For the text-containing cell, return its midpoint in (x, y) coordinate format. 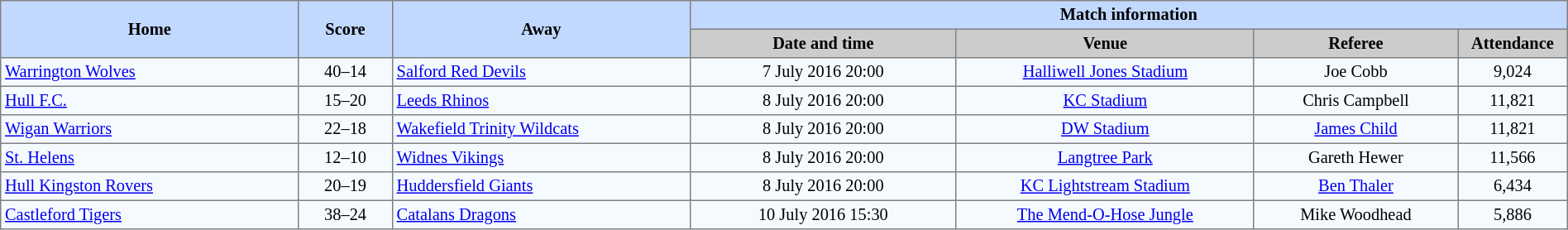
Match information (1128, 15)
Attendance (1513, 43)
Huddersfield Giants (541, 186)
11,566 (1513, 157)
Widnes Vikings (541, 157)
KC Stadium (1105, 100)
Home (150, 30)
10 July 2016 15:30 (823, 214)
Catalans Dragons (541, 214)
Joe Cobb (1355, 72)
Leeds Rhinos (541, 100)
Halliwell Jones Stadium (1105, 72)
Mike Woodhead (1355, 214)
Salford Red Devils (541, 72)
Gareth Hewer (1355, 157)
Wigan Warriors (150, 129)
Chris Campbell (1355, 100)
Score (346, 30)
22–18 (346, 129)
12–10 (346, 157)
Hull F.C. (150, 100)
7 July 2016 20:00 (823, 72)
The Mend-O-Hose Jungle (1105, 214)
Hull Kingston Rovers (150, 186)
Langtree Park (1105, 157)
James Child (1355, 129)
Referee (1355, 43)
40–14 (346, 72)
Venue (1105, 43)
Date and time (823, 43)
5,886 (1513, 214)
DW Stadium (1105, 129)
Wakefield Trinity Wildcats (541, 129)
St. Helens (150, 157)
Warrington Wolves (150, 72)
Castleford Tigers (150, 214)
9,024 (1513, 72)
38–24 (346, 214)
KC Lightstream Stadium (1105, 186)
Away (541, 30)
15–20 (346, 100)
6,434 (1513, 186)
20–19 (346, 186)
Ben Thaler (1355, 186)
